Search for the cell housing the specified text and yield its [X, Y] center coordinate. 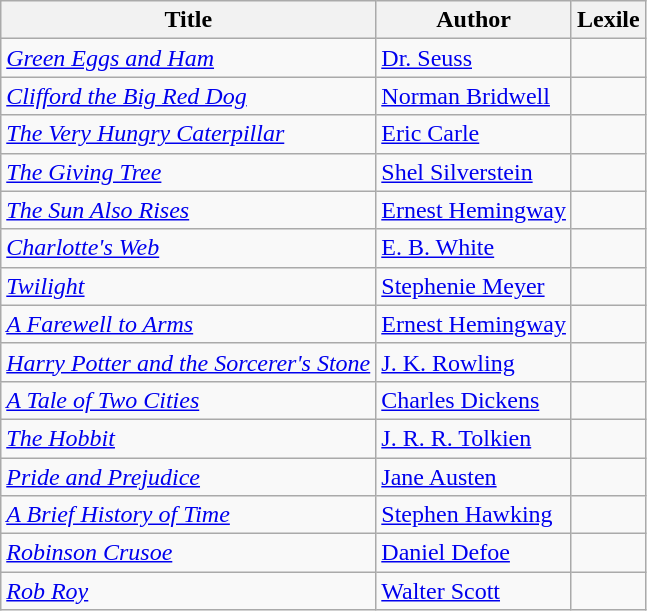
Jane Austen [474, 477]
J. K. Rowling [474, 362]
Rob Roy [188, 591]
Title [188, 20]
Walter Scott [474, 591]
Dr. Seuss [474, 58]
Shel Silverstein [474, 172]
A Tale of Two Cities [188, 400]
The Sun Also Rises [188, 210]
The Hobbit [188, 438]
Eric Carle [474, 134]
Charles Dickens [474, 400]
Charlotte's Web [188, 248]
Author [474, 20]
Lexile [608, 20]
The Giving Tree [188, 172]
Clifford the Big Red Dog [188, 96]
E. B. White [474, 248]
A Brief History of Time [188, 515]
Robinson Crusoe [188, 553]
Norman Bridwell [474, 96]
Daniel Defoe [474, 553]
Pride and Prejudice [188, 477]
Harry Potter and the Sorcerer's Stone [188, 362]
J. R. R. Tolkien [474, 438]
Stephen Hawking [474, 515]
Green Eggs and Ham [188, 58]
Twilight [188, 286]
A Farewell to Arms [188, 324]
The Very Hungry Caterpillar [188, 134]
Stephenie Meyer [474, 286]
